Locate the cell with the specified text and output its [x, y] center coordinate. 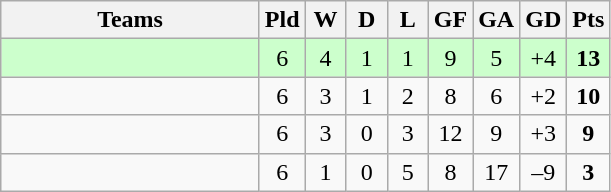
13 [588, 58]
4 [326, 58]
+2 [544, 96]
Teams [130, 20]
12 [450, 134]
Pts [588, 20]
D [366, 20]
GD [544, 20]
GF [450, 20]
W [326, 20]
+4 [544, 58]
Pld [282, 20]
L [408, 20]
17 [496, 172]
–9 [544, 172]
+3 [544, 134]
10 [588, 96]
2 [408, 96]
GA [496, 20]
